Determine the [X, Y] coordinate at the center of the cell enclosing the given text.  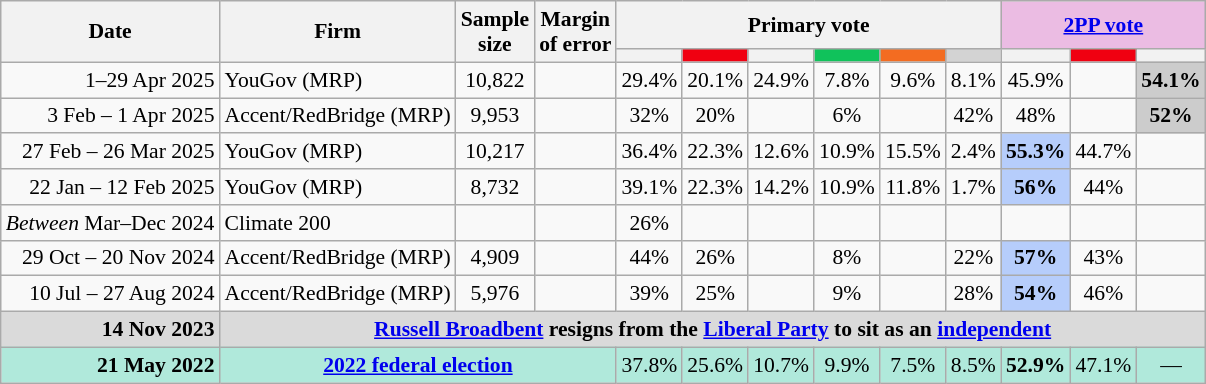
57% [1036, 258]
8% [847, 258]
21 May 2022 [110, 365]
4,909 [495, 258]
43% [1103, 258]
5,976 [495, 294]
47.1% [1103, 365]
46% [1103, 294]
42% [974, 116]
10,822 [495, 80]
9.6% [913, 80]
1.7% [974, 187]
10.7% [781, 365]
39% [649, 294]
44.7% [1103, 152]
37.8% [649, 365]
8.1% [974, 80]
29.4% [649, 80]
3 Feb – 1 Apr 2025 [110, 116]
7.5% [913, 365]
24.9% [781, 80]
32% [649, 116]
45.9% [1036, 80]
39.1% [649, 187]
Marginof error [575, 32]
1–29 Apr 2025 [110, 80]
52% [1170, 116]
25% [715, 294]
48% [1036, 116]
8.5% [974, 365]
56% [1036, 187]
12.6% [781, 152]
Primary vote [808, 25]
54.1% [1170, 80]
Samplesize [495, 32]
Russell Broadbent resigns from the Liberal Party to sit as an independent [712, 330]
20% [715, 116]
Between Mar–Dec 2024 [110, 223]
Firm [337, 32]
15.5% [913, 152]
Date [110, 32]
52.9% [1036, 365]
9,953 [495, 116]
10,217 [495, 152]
20.1% [715, 80]
22 Jan – 12 Feb 2025 [110, 187]
2PP vote [1104, 25]
9% [847, 294]
14 Nov 2023 [110, 330]
2.4% [974, 152]
11.8% [913, 187]
27 Feb – 26 Mar 2025 [110, 152]
Climate 200 [337, 223]
29 Oct – 20 Nov 2024 [110, 258]
2022 federal election [418, 365]
9.9% [847, 365]
10 Jul – 27 Aug 2024 [110, 294]
6% [847, 116]
36.4% [649, 152]
55.3% [1036, 152]
54% [1036, 294]
7.8% [847, 80]
22% [974, 258]
25.6% [715, 365]
— [1170, 365]
14.2% [781, 187]
8,732 [495, 187]
28% [974, 294]
